Provide the [X, Y] coordinate of the cell's center where the given text is located.  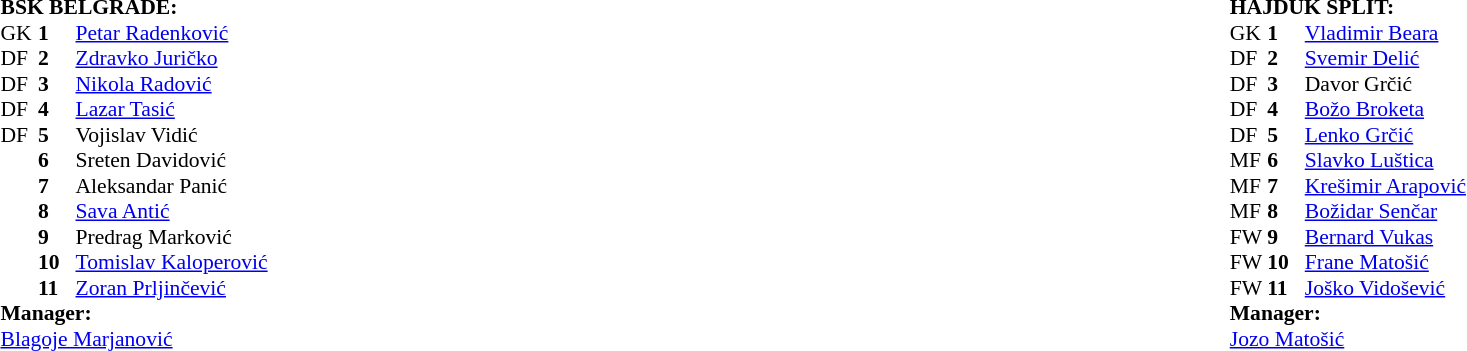
Petar Radenković [226, 33]
Zoran Prljinčević [226, 288]
Sreten Davidović [226, 161]
Predrag Marković [226, 237]
Aleksandar Panić [226, 186]
Tomislav Kaloperović [226, 263]
Lazar Tasić [226, 109]
Nikola Radović [226, 84]
Vojislav Vidić [226, 135]
Zdravko Juričko [226, 59]
Manager: [188, 313]
Sava Antić [226, 211]
